Determine the [X, Y] coordinate at the center of the cell enclosing the given text.  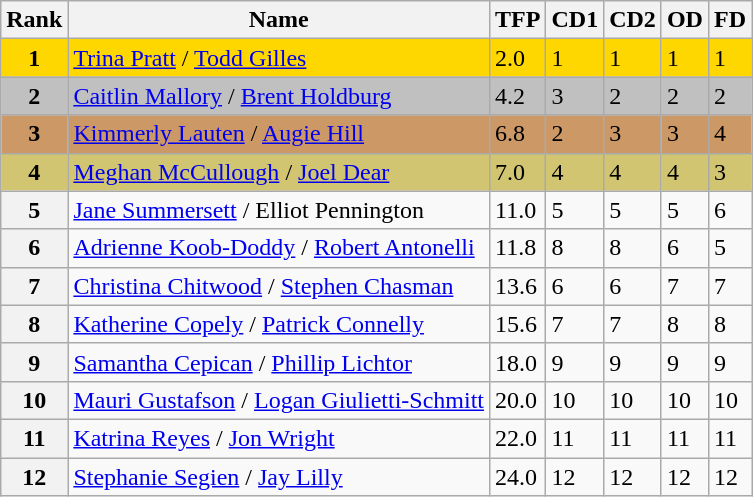
OD [684, 20]
Katherine Copely / Patrick Connelly [279, 324]
Name [279, 20]
Rank [34, 20]
CD2 [633, 20]
Jane Summersett / Elliot Pennington [279, 210]
7.0 [518, 172]
Caitlin Mallory / Brent Holdburg [279, 96]
11.0 [518, 210]
6.8 [518, 134]
CD1 [575, 20]
18.0 [518, 362]
20.0 [518, 400]
Christina Chitwood / Stephen Chasman [279, 286]
Adrienne Koob-Doddy / Robert Antonelli [279, 248]
15.6 [518, 324]
11.8 [518, 248]
FD [730, 20]
13.6 [518, 286]
Samantha Cepican / Phillip Lichtor [279, 362]
22.0 [518, 438]
24.0 [518, 477]
Meghan McCullough / Joel Dear [279, 172]
4.2 [518, 96]
Stephanie Segien / Jay Lilly [279, 477]
Kimmerly Lauten / Augie Hill [279, 134]
Trina Pratt / Todd Gilles [279, 58]
2.0 [518, 58]
Mauri Gustafson / Logan Giulietti-Schmitt [279, 400]
Katrina Reyes / Jon Wright [279, 438]
TFP [518, 20]
